Provide the (X, Y) coordinate of the cell's center where the given text is located.  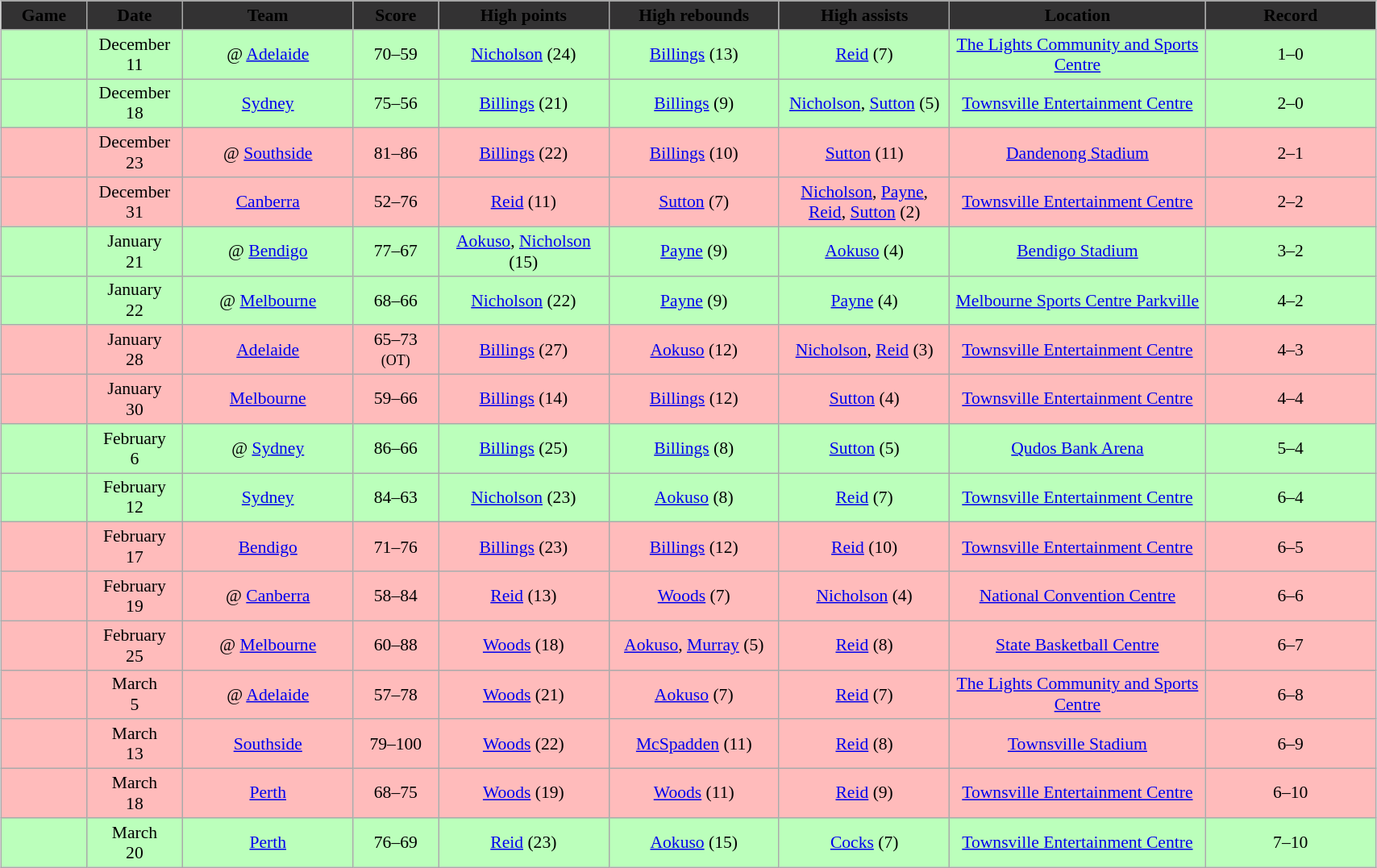
Team (268, 15)
Aokuso (12) (693, 350)
Cocks (7) (864, 843)
4–4 (1290, 400)
Reid (13) (524, 596)
6–4 (1290, 498)
State Basketball Centre (1077, 645)
57–78 (396, 695)
Dandenong Stadium (1077, 153)
4–3 (1290, 350)
6–9 (1290, 745)
January 30 (134, 400)
52–76 (396, 201)
@ Canberra (268, 596)
Location (1077, 15)
@ Bendigo (268, 251)
High points (524, 15)
January 28 (134, 350)
@ Southside (268, 153)
McSpadden (11) (693, 745)
1–0 (1290, 55)
6–6 (1290, 596)
Southside (268, 745)
Sutton (11) (864, 153)
Nicholson, Payne, Reid, Sutton (2) (864, 201)
Billings (9) (693, 103)
6–10 (1290, 793)
Billings (21) (524, 103)
Nicholson (4) (864, 596)
Canberra (268, 201)
Aokuso (7) (693, 695)
Reid (10) (864, 546)
High rebounds (693, 15)
March 20 (134, 843)
Billings (23) (524, 546)
December 23 (134, 153)
Reid (9) (864, 793)
Bendigo Stadium (1077, 251)
Aokuso, Murray (5) (693, 645)
Townsville Stadium (1077, 745)
86–66 (396, 448)
Score (396, 15)
Sutton (4) (864, 400)
Date (134, 15)
Payne (4) (864, 300)
68–66 (396, 300)
Nicholson, Sutton (5) (864, 103)
Aokuso, Nicholson (15) (524, 251)
Billings (25) (524, 448)
Woods (21) (524, 695)
March 5 (134, 695)
Adelaide (268, 350)
79–100 (396, 745)
Aokuso (15) (693, 843)
March 18 (134, 793)
High assists (864, 15)
Game (44, 15)
February 12 (134, 498)
2–1 (1290, 153)
7–10 (1290, 843)
60–88 (396, 645)
Aokuso (4) (864, 251)
Melbourne Sports Centre Parkville (1077, 300)
Melbourne (268, 400)
65–73 (OT) (396, 350)
Record (1290, 15)
Woods (18) (524, 645)
6–7 (1290, 645)
4–2 (1290, 300)
Billings (8) (693, 448)
Sutton (7) (693, 201)
Nicholson, Reid (3) (864, 350)
December 31 (134, 201)
6–5 (1290, 546)
59–66 (396, 400)
Sutton (5) (864, 448)
January 22 (134, 300)
Billings (27) (524, 350)
76–69 (396, 843)
March 13 (134, 745)
70–59 (396, 55)
December 11 (134, 55)
77–67 (396, 251)
Woods (7) (693, 596)
Qudos Bank Arena (1077, 448)
Billings (22) (524, 153)
Reid (23) (524, 843)
58–84 (396, 596)
Billings (14) (524, 400)
January 21 (134, 251)
3–2 (1290, 251)
Billings (13) (693, 55)
Aokuso (8) (693, 498)
February 17 (134, 546)
National Convention Centre (1077, 596)
February 19 (134, 596)
84–63 (396, 498)
Nicholson (24) (524, 55)
6–8 (1290, 695)
71–76 (396, 546)
2–0 (1290, 103)
December 18 (134, 103)
February 25 (134, 645)
Bendigo (268, 546)
February 6 (134, 448)
2–2 (1290, 201)
5–4 (1290, 448)
75–56 (396, 103)
Woods (22) (524, 745)
Nicholson (22) (524, 300)
Reid (11) (524, 201)
Nicholson (23) (524, 498)
Woods (11) (693, 793)
68–75 (396, 793)
Billings (10) (693, 153)
@ Sydney (268, 448)
81–86 (396, 153)
Woods (19) (524, 793)
